Detect which cell encompasses the target text, then output its (X, Y) center coordinate. 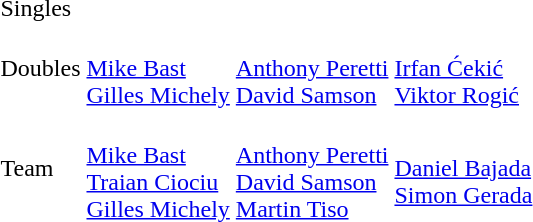
Mike BastGilles Michely (158, 68)
Anthony PerettiDavid Samson (312, 68)
